Find where the given text appears and provide that cell's center as [x, y] coordinate. 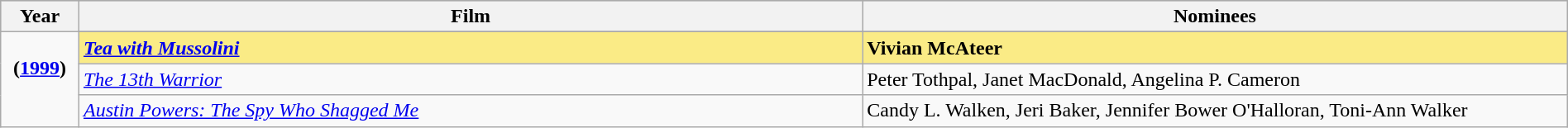
Austin Powers: The Spy Who Shagged Me [470, 111]
The 13th Warrior [470, 79]
Vivian McAteer [1216, 48]
Year [40, 17]
Candy L. Walken, Jeri Baker, Jennifer Bower O'Halloran, Toni-Ann Walker [1216, 111]
Tea with Mussolini [470, 48]
Peter Tothpal, Janet MacDonald, Angelina P. Cameron [1216, 79]
Film [470, 17]
Nominees [1216, 17]
(1999) [40, 79]
